Return the (x, y) coordinate for the center point of the cell that contains the specified text.  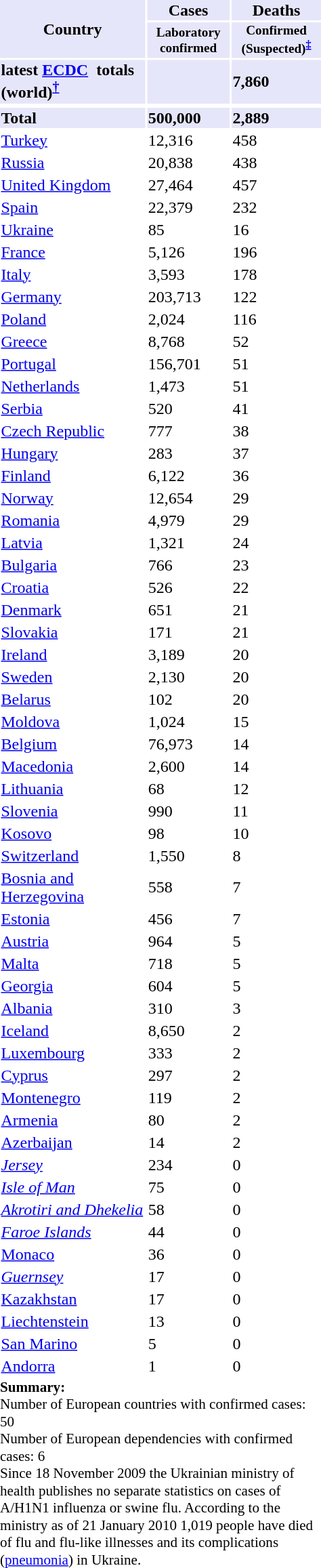
7,860 (276, 81)
4,979 (188, 520)
232 (276, 207)
Bosnia and Herzegovina (72, 886)
76,973 (188, 743)
15 (276, 721)
Iceland (72, 1030)
Malta (72, 963)
1,550 (188, 855)
Jersey (72, 1164)
Finland (72, 475)
458 (276, 140)
Italy (72, 274)
964 (188, 941)
Spain (72, 207)
Greece (72, 341)
12,316 (188, 140)
Total (72, 117)
119 (188, 1097)
Albania (72, 1008)
23 (276, 564)
Ireland (72, 654)
Guernsey (72, 1276)
Armenia (72, 1119)
Macedonia (72, 766)
Latvia (72, 542)
France (72, 251)
Liechtenstein (72, 1321)
438 (276, 162)
526 (188, 587)
297 (188, 1075)
Austria (72, 941)
1,321 (188, 542)
Portugal (72, 363)
3,593 (188, 274)
Deaths (276, 10)
990 (188, 810)
Country (72, 29)
171 (188, 632)
Serbia (72, 408)
Denmark (72, 609)
766 (188, 564)
102 (188, 699)
Moldova (72, 721)
Sweden (72, 676)
500,000 (188, 117)
United Kingdom (72, 184)
Romania (72, 520)
2,600 (188, 766)
44 (188, 1231)
85 (188, 229)
Germany (72, 296)
456 (188, 918)
Lithuania (72, 788)
12 (276, 788)
38 (276, 430)
Cyprus (72, 1075)
22 (276, 587)
116 (276, 318)
68 (188, 788)
Netherlands (72, 386)
27,464 (188, 184)
520 (188, 408)
Cases (188, 10)
122 (276, 296)
Czech Republic (72, 430)
2,889 (276, 117)
Hungary (72, 453)
58 (188, 1209)
24 (276, 542)
558 (188, 886)
457 (276, 184)
333 (188, 1052)
1,024 (188, 721)
Georgia (72, 985)
283 (188, 453)
latest ECDC totals (world)† (72, 81)
Azerbaijan (72, 1142)
178 (276, 274)
Turkey (72, 140)
Slovakia (72, 632)
8,768 (188, 341)
Montenegro (72, 1097)
Russia (72, 162)
5,126 (188, 251)
Laboratory confirmed (188, 41)
6,122 (188, 475)
12,654 (188, 497)
22,379 (188, 207)
8,650 (188, 1030)
604 (188, 985)
Croatia (72, 587)
Akrotiri and Dhekelia (72, 1209)
Belgium (72, 743)
718 (188, 963)
1,473 (188, 386)
Andorra (72, 1365)
3 (276, 1008)
Ukraine (72, 229)
3,189 (188, 654)
41 (276, 408)
37 (276, 453)
234 (188, 1164)
Switzerland (72, 855)
Poland (72, 318)
52 (276, 341)
156,701 (188, 363)
Belarus (72, 699)
10 (276, 833)
651 (188, 609)
2,130 (188, 676)
196 (276, 251)
Luxembourg (72, 1052)
310 (188, 1008)
Slovenia (72, 810)
13 (188, 1321)
8 (276, 855)
Kosovo (72, 833)
Estonia (72, 918)
Norway (72, 497)
Faroe Islands (72, 1231)
Monaco (72, 1254)
2,024 (188, 318)
98 (188, 833)
Kazakhstan (72, 1298)
16 (276, 229)
20,838 (188, 162)
Bulgaria (72, 564)
San Marino (72, 1343)
75 (188, 1187)
Confirmed(Suspected)‡ (276, 41)
203,713 (188, 296)
Isle of Man (72, 1187)
777 (188, 430)
11 (276, 810)
80 (188, 1119)
1 (188, 1365)
